Search for the cell housing the specified text and yield its [X, Y] center coordinate. 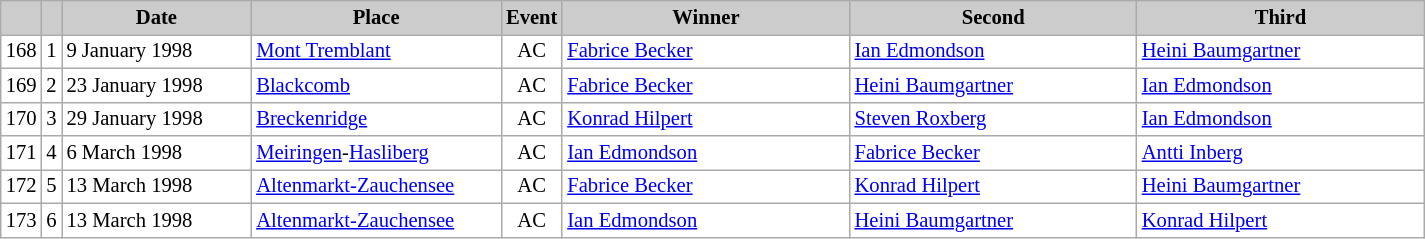
Antti Inberg [1280, 153]
Second [994, 17]
Place [376, 17]
4 [51, 153]
Breckenridge [376, 119]
29 January 1998 [157, 119]
Event [532, 17]
2 [51, 85]
9 January 1998 [157, 51]
5 [51, 186]
172 [22, 186]
6 [51, 220]
170 [22, 119]
6 March 1998 [157, 153]
Blackcomb [376, 85]
23 January 1998 [157, 85]
Steven Roxberg [994, 119]
Date [157, 17]
173 [22, 220]
169 [22, 85]
Winner [706, 17]
168 [22, 51]
Meiringen-Hasliberg [376, 153]
Third [1280, 17]
1 [51, 51]
Mont Tremblant [376, 51]
171 [22, 153]
3 [51, 119]
